For the text-containing cell, return its midpoint in (x, y) coordinate format. 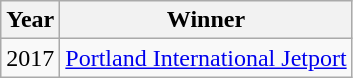
Year (30, 20)
Winner (206, 20)
2017 (30, 58)
Portland International Jetport (206, 58)
